Scan for the cell matching the given text and deliver its (X, Y) coordinate at center. 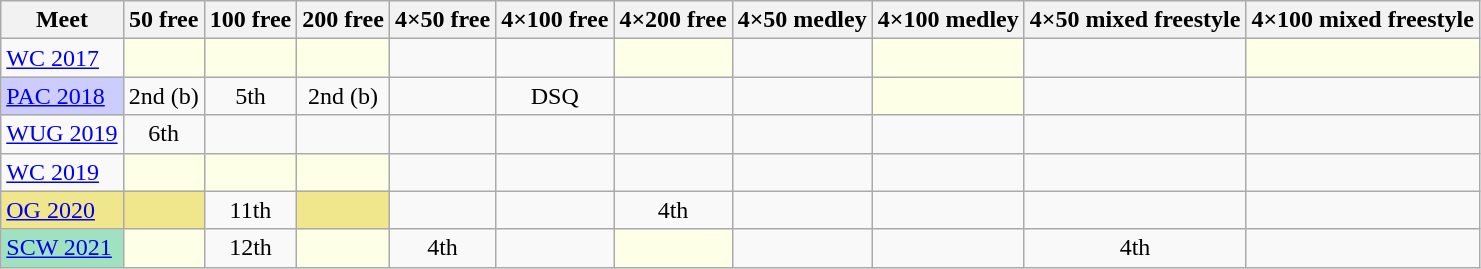
12th (250, 248)
4×50 medley (802, 20)
11th (250, 210)
4×50 free (442, 20)
50 free (164, 20)
WC 2017 (62, 58)
4×100 mixed freestyle (1363, 20)
Meet (62, 20)
6th (164, 134)
WUG 2019 (62, 134)
PAC 2018 (62, 96)
OG 2020 (62, 210)
WC 2019 (62, 172)
100 free (250, 20)
200 free (344, 20)
4×100 free (555, 20)
DSQ (555, 96)
4×50 mixed freestyle (1135, 20)
4×100 medley (948, 20)
5th (250, 96)
4×200 free (673, 20)
SCW 2021 (62, 248)
